Extract the [x, y] coordinate from the center of the cell holding the provided text.  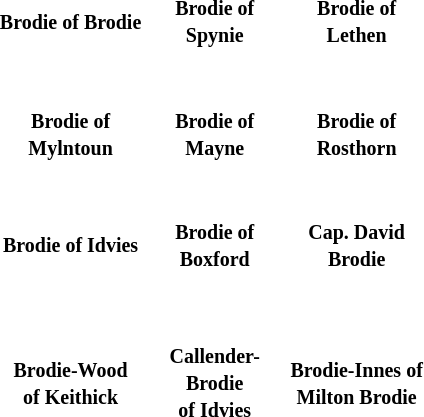
Brodie of Mayne [214, 134]
Brodie of Boxford [214, 244]
